Locate the cell with the specified text and output its [x, y] center coordinate. 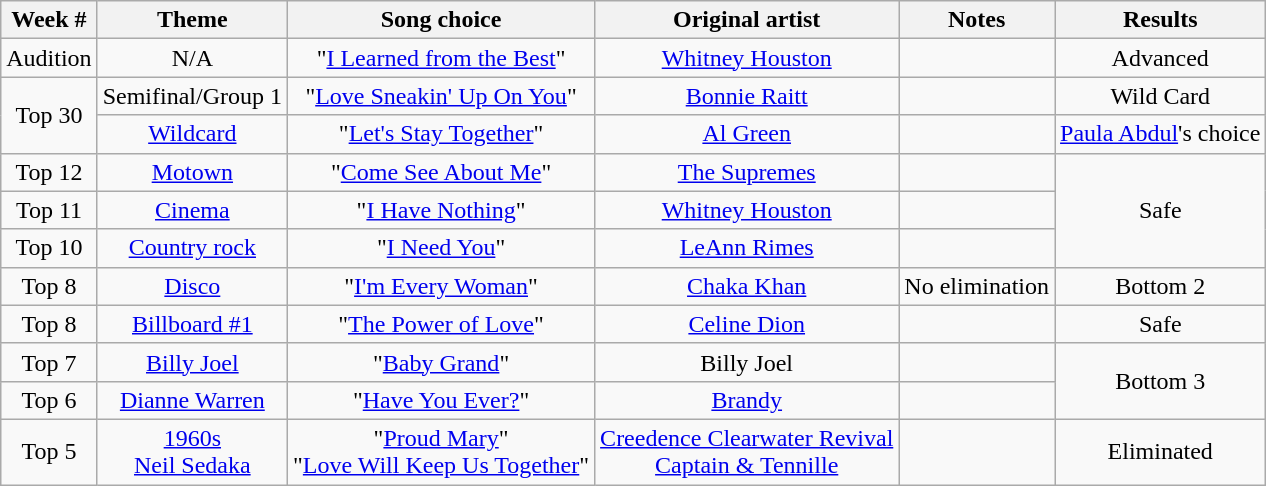
Top 5 [49, 452]
Disco [192, 286]
Top 30 [49, 115]
Country rock [192, 248]
"I Have Nothing" [442, 210]
Results [1160, 20]
Billboard #1 [192, 324]
Bottom 2 [1160, 286]
Chaka Khan [747, 286]
"The Power of Love" [442, 324]
Brandy [747, 400]
"Let's Stay Together" [442, 134]
Cinema [192, 210]
Top 6 [49, 400]
"Proud Mary""Love Will Keep Us Together" [442, 452]
Motown [192, 172]
Celine Dion [747, 324]
"I Learned from the Best" [442, 58]
The Supremes [747, 172]
"Come See About Me" [442, 172]
Semifinal/Group 1 [192, 96]
Paula Abdul's choice [1160, 134]
Wildcard [192, 134]
Creedence Clearwater RevivalCaptain & Tennille [747, 452]
"I Need You" [442, 248]
No elimination [977, 286]
Top 11 [49, 210]
"Baby Grand" [442, 362]
LeAnn Rimes [747, 248]
Bottom 3 [1160, 381]
Eliminated [1160, 452]
Week # [49, 20]
Top 12 [49, 172]
Bonnie Raitt [747, 96]
Al Green [747, 134]
N/A [192, 58]
"Have You Ever?" [442, 400]
Theme [192, 20]
Wild Card [1160, 96]
Original artist [747, 20]
Audition [49, 58]
Top 7 [49, 362]
"I'm Every Woman" [442, 286]
Top 10 [49, 248]
Notes [977, 20]
Song choice [442, 20]
"Love Sneakin' Up On You" [442, 96]
Advanced [1160, 58]
1960sNeil Sedaka [192, 452]
Dianne Warren [192, 400]
